Provide the (X, Y) coordinate of the cell's center where the given text is located.  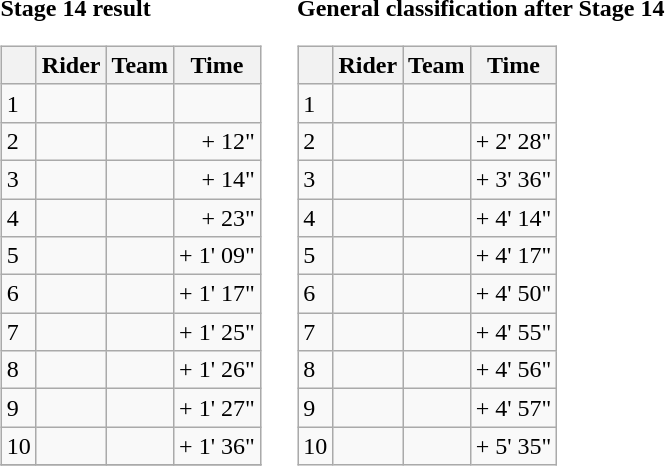
+ 1' 27" (218, 408)
+ 5' 35" (514, 446)
+ 12" (218, 141)
+ 1' 09" (218, 256)
+ 23" (218, 217)
+ 1' 17" (218, 294)
+ 4' 55" (514, 332)
+ 2' 28" (514, 141)
+ 1' 25" (218, 332)
+ 3' 36" (514, 179)
+ 1' 36" (218, 446)
+ 4' 14" (514, 217)
+ 4' 56" (514, 370)
+ 14" (218, 179)
+ 4' 17" (514, 256)
+ 1' 26" (218, 370)
+ 4' 57" (514, 408)
+ 4' 50" (514, 294)
